Return (x, y) of the center of cell containing provided text 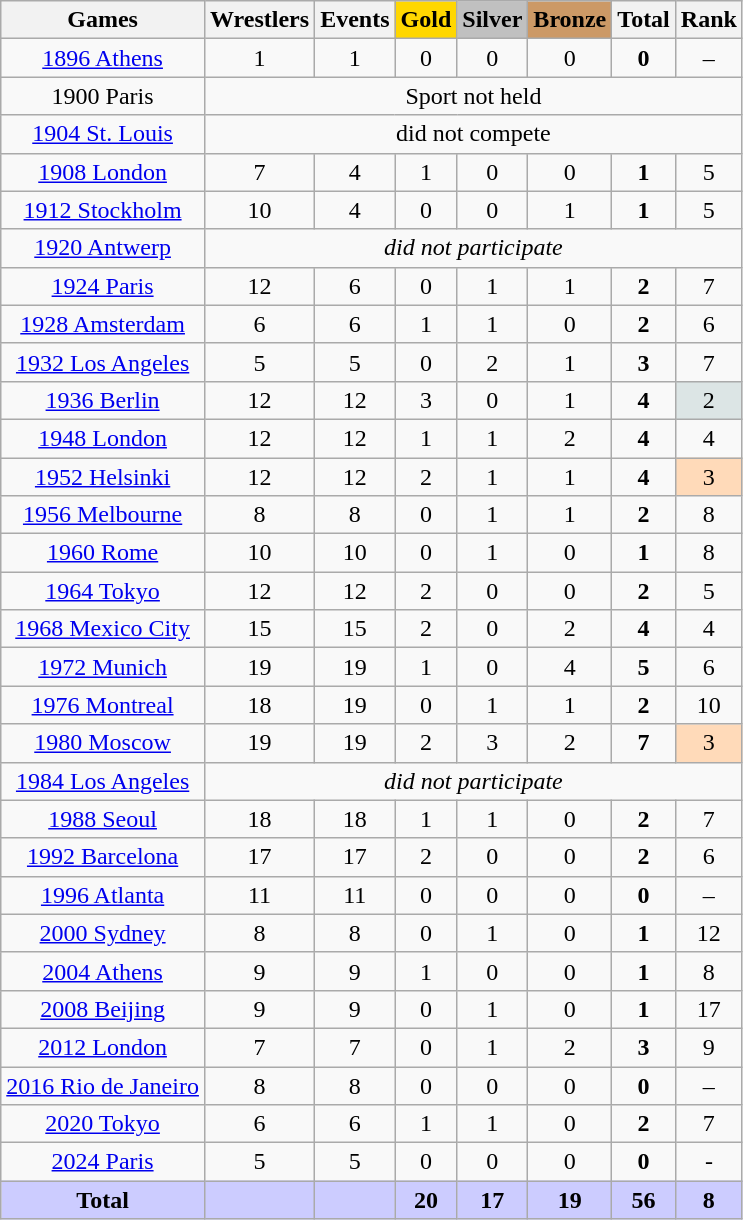
Bronze (570, 20)
1984 Los Angeles (103, 781)
56 (644, 1200)
2000 Sydney (103, 933)
1936 Berlin (103, 400)
2024 Paris (103, 1162)
1932 Los Angeles (103, 362)
- (708, 1162)
Wrestlers (259, 20)
1976 Montreal (103, 705)
1908 London (103, 172)
1928 Amsterdam (103, 324)
Silver (492, 20)
2020 Tokyo (103, 1124)
2008 Beijing (103, 1009)
1988 Seoul (103, 819)
1948 London (103, 438)
1972 Munich (103, 667)
1912 Stockholm (103, 210)
Gold (426, 20)
1896 Athens (103, 58)
2016 Rio de Janeiro (103, 1085)
1996 Atlanta (103, 895)
1964 Tokyo (103, 591)
1980 Moscow (103, 743)
1960 Rome (103, 553)
did not compete (473, 134)
20 (426, 1200)
1992 Barcelona (103, 857)
2004 Athens (103, 971)
Games (103, 20)
Rank (708, 20)
2012 London (103, 1047)
1904 St. Louis (103, 134)
1924 Paris (103, 286)
1900 Paris (103, 96)
1952 Helsinki (103, 477)
Sport not held (473, 96)
1956 Melbourne (103, 515)
1920 Antwerp (103, 248)
1968 Mexico City (103, 629)
Events (355, 20)
